For the text-containing cell, return its midpoint in (X, Y) coordinate format. 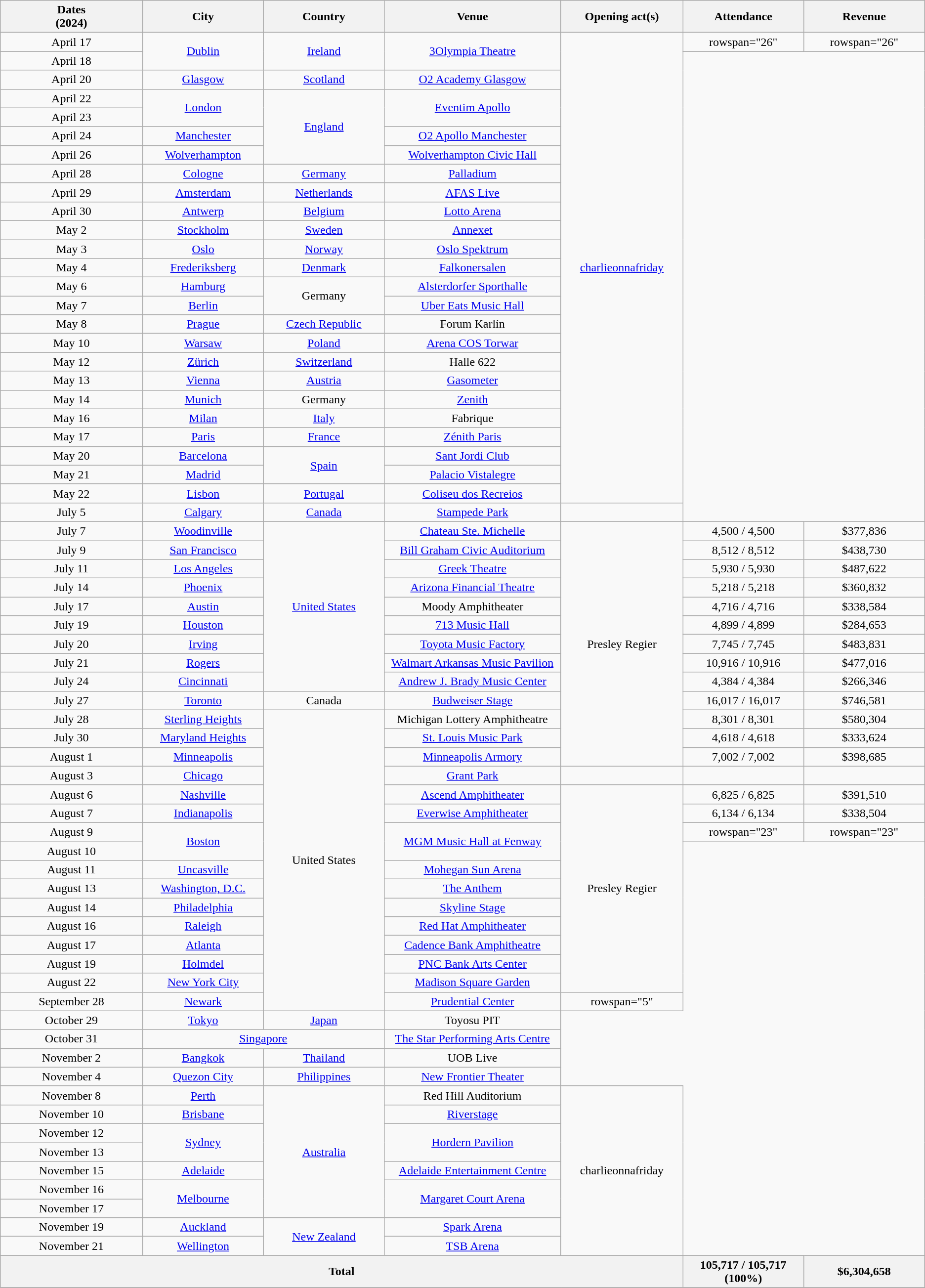
Coliseu dos Recreios (472, 493)
Forum Karlín (472, 324)
Cincinnati (203, 682)
Spark Arena (472, 1227)
Calgary (203, 512)
August 14 (71, 907)
Newark (203, 1001)
10,916 / 10,916 (743, 663)
May 14 (71, 399)
Thailand (324, 1058)
$580,304 (864, 719)
July 11 (71, 569)
November 13 (71, 1152)
July 28 (71, 719)
Toyota Music Factory (472, 644)
Philadelphia (203, 907)
Zénith Paris (472, 437)
Stampede Park (472, 512)
Switzerland (324, 362)
$338,504 (864, 813)
Halle 622 (472, 362)
San Francisco (203, 550)
105,717 / 105,717 (100%) (743, 1271)
Madison Square Garden (472, 983)
April 28 (71, 173)
Zürich (203, 362)
November 17 (71, 1208)
Warsaw (203, 343)
4,618 / 4,618 (743, 738)
Dublin (203, 51)
April 23 (71, 117)
$360,832 (864, 588)
May 17 (71, 437)
Milan (203, 418)
April 22 (71, 98)
$477,016 (864, 663)
Fabrique (472, 418)
Palacio Vistalegre (472, 474)
May 22 (71, 493)
Prudential Center (472, 1001)
Denmark (324, 268)
Venue (472, 17)
Opening act(s) (622, 17)
O2 Academy Glasgow (472, 80)
Atlanta (203, 945)
July 24 (71, 682)
$398,685 (864, 757)
Netherlands (324, 192)
Manchester (203, 136)
Melbourne (203, 1199)
Woodinville (203, 531)
November 15 (71, 1171)
May 12 (71, 362)
$284,653 (864, 625)
Munich (203, 399)
MGM Music Hall at Fenway (472, 841)
May 7 (71, 305)
5,218 / 5,218 (743, 588)
3Olympia Theatre (472, 51)
November 16 (71, 1190)
4,384 / 4,384 (743, 682)
May 3 (71, 249)
713 Music Hall (472, 625)
Skyline Stage (472, 907)
August 6 (71, 794)
$377,836 (864, 531)
Singapore (263, 1039)
Oslo Spektrum (472, 249)
Lotto Arena (472, 211)
April 29 (71, 192)
Lisbon (203, 493)
Sterling Heights (203, 719)
May 10 (71, 343)
April 17 (71, 42)
Los Angeles (203, 569)
August 19 (71, 964)
Washington, D.C. (203, 889)
Houston (203, 625)
July 9 (71, 550)
Ireland (324, 51)
Red Hat Amphitheater (472, 926)
August 16 (71, 926)
July 14 (71, 588)
Mohegan Sun Arena (472, 870)
Vienna (203, 381)
Wolverhampton (203, 155)
Prague (203, 324)
May 13 (71, 381)
Palladium (472, 173)
Budweiser Stage (472, 700)
Tokyo (203, 1020)
Quezon City (203, 1076)
Zenith (472, 399)
The Star Performing Arts Centre (472, 1039)
Greek Theatre (472, 569)
Sweden (324, 230)
November 8 (71, 1095)
October 31 (71, 1039)
Attendance (743, 17)
May 6 (71, 287)
Chateau Ste. Michelle (472, 531)
Total (342, 1271)
Scotland (324, 80)
AFAS Live (472, 192)
London (203, 108)
Italy (324, 418)
6,134 / 6,134 (743, 813)
Norway (324, 249)
Glasgow (203, 80)
Spain (324, 465)
Riverstage (472, 1114)
$391,510 (864, 794)
Maryland Heights (203, 738)
Everwise Amphitheater (472, 813)
4,716 / 4,716 (743, 606)
May 20 (71, 456)
Gasometer (472, 381)
Revenue (864, 17)
Cologne (203, 173)
$438,730 (864, 550)
Cadence Bank Amphitheatre (472, 945)
Toronto (203, 700)
May 21 (71, 474)
City (203, 17)
France (324, 437)
TSB Arena (472, 1246)
Uber Eats Music Hall (472, 305)
August 3 (71, 775)
$746,581 (864, 700)
Brisbane (203, 1114)
May 4 (71, 268)
Amsterdam (203, 192)
4,500 / 4,500 (743, 531)
Nashville (203, 794)
Phoenix (203, 588)
Rogers (203, 663)
August 13 (71, 889)
July 17 (71, 606)
Belgium (324, 211)
New Frontier Theater (472, 1076)
$487,622 (864, 569)
Antwerp (203, 211)
August 10 (71, 851)
Annexet (472, 230)
Austin (203, 606)
Poland (324, 343)
Wolverhampton Civic Hall (472, 155)
November 2 (71, 1058)
Alsterdorfer Sporthalle (472, 287)
May 16 (71, 418)
England (324, 127)
Dates(2024) (71, 17)
7,002 / 7,002 (743, 757)
Hamburg (203, 287)
rowspan="5" (622, 1001)
Andrew J. Brady Music Center (472, 682)
Toyosu PIT (472, 1020)
Irving (203, 644)
7,745 / 7,745 (743, 644)
Minneapolis Armory (472, 757)
July 5 (71, 512)
April 18 (71, 61)
April 30 (71, 211)
$266,346 (864, 682)
Oslo (203, 249)
Philippines (324, 1076)
August 17 (71, 945)
PNC Bank Arts Center (472, 964)
Walmart Arkansas Music Pavilion (472, 663)
4,899 / 4,899 (743, 625)
Country (324, 17)
August 1 (71, 757)
July 19 (71, 625)
Hordern Pavilion (472, 1142)
April 20 (71, 80)
May 8 (71, 324)
May 2 (71, 230)
November 4 (71, 1076)
August 9 (71, 832)
Boston (203, 841)
Adelaide Entertainment Centre (472, 1171)
August 7 (71, 813)
Grant Park (472, 775)
August 22 (71, 983)
5,930 / 5,930 (743, 569)
Arena COS Torwar (472, 343)
O2 Apollo Manchester (472, 136)
July 21 (71, 663)
July 30 (71, 738)
Australia (324, 1152)
Bangkok (203, 1058)
6,825 / 6,825 (743, 794)
November 19 (71, 1227)
July 20 (71, 644)
Indianapolis (203, 813)
Madrid (203, 474)
Stockholm (203, 230)
Raleigh (203, 926)
Uncasville (203, 870)
16,017 / 16,017 (743, 700)
Japan (324, 1020)
$6,304,658 (864, 1271)
The Anthem (472, 889)
April 26 (71, 155)
Adelaide (203, 1171)
Perth (203, 1095)
Sydney (203, 1142)
April 24 (71, 136)
Frederiksberg (203, 268)
Arizona Financial Theatre (472, 588)
New York City (203, 983)
Minneapolis (203, 757)
November 12 (71, 1133)
Auckland (203, 1227)
November 21 (71, 1246)
July 7 (71, 531)
Wellington (203, 1246)
Chicago (203, 775)
Falkonersalen (472, 268)
8,512 / 8,512 (743, 550)
Sant Jordi Club (472, 456)
August 11 (71, 870)
November 10 (71, 1114)
Moody Amphitheater (472, 606)
Bill Graham Civic Auditorium (472, 550)
New Zealand (324, 1237)
8,301 / 8,301 (743, 719)
UOB Live (472, 1058)
Barcelona (203, 456)
October 29 (71, 1020)
$333,624 (864, 738)
Ascend Amphitheater (472, 794)
St. Louis Music Park (472, 738)
Berlin (203, 305)
$338,584 (864, 606)
Holmdel (203, 964)
September 28 (71, 1001)
Paris (203, 437)
Red Hill Auditorium (472, 1095)
Margaret Court Arena (472, 1199)
Austria (324, 381)
$483,831 (864, 644)
Portugal (324, 493)
Eventim Apollo (472, 108)
Czech Republic (324, 324)
July 27 (71, 700)
Michigan Lottery Amphitheatre (472, 719)
